Output the (X, Y) coordinate of the center of the cell containing the given text.  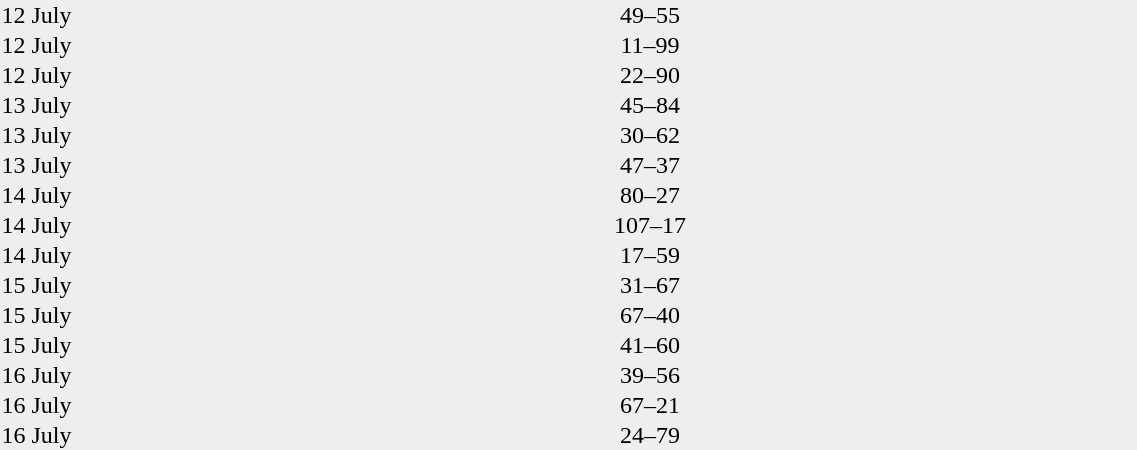
11–99 (650, 45)
22–90 (650, 75)
67–40 (650, 315)
30–62 (650, 135)
24–79 (650, 435)
17–59 (650, 255)
45–84 (650, 105)
41–60 (650, 345)
49–55 (650, 15)
31–67 (650, 285)
47–37 (650, 165)
67–21 (650, 405)
39–56 (650, 375)
80–27 (650, 195)
107–17 (650, 225)
